Output the (x, y) coordinate of the center of the cell containing the given text.  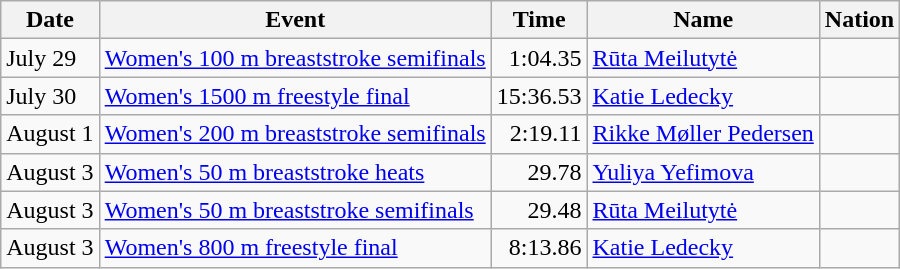
July 30 (50, 96)
Time (539, 20)
Nation (859, 20)
Event (295, 20)
2:19.11 (539, 134)
July 29 (50, 58)
Women's 1500 m freestyle final (295, 96)
August 1 (50, 134)
29.48 (539, 210)
8:13.86 (539, 248)
15:36.53 (539, 96)
Women's 50 m breaststroke heats (295, 172)
Date (50, 20)
29.78 (539, 172)
Rikke Møller Pedersen (703, 134)
1:04.35 (539, 58)
Women's 200 m breaststroke semifinals (295, 134)
Women's 50 m breaststroke semifinals (295, 210)
Name (703, 20)
Women's 100 m breaststroke semifinals (295, 58)
Women's 800 m freestyle final (295, 248)
Yuliya Yefimova (703, 172)
